Return [x, y] of the center of cell containing provided text 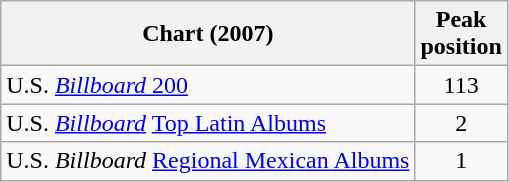
Chart (2007) [208, 34]
U.S. Billboard 200 [208, 85]
U.S. Billboard Top Latin Albums [208, 123]
2 [461, 123]
U.S. Billboard Regional Mexican Albums [208, 161]
1 [461, 161]
113 [461, 85]
Peakposition [461, 34]
